Scan for the cell matching the given text and deliver its (X, Y) coordinate at center. 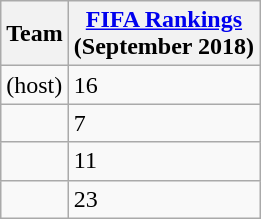
7 (164, 123)
FIFA Rankings(September 2018) (164, 34)
(host) (35, 85)
11 (164, 161)
16 (164, 85)
23 (164, 199)
Team (35, 34)
